Search for the cell housing the specified text and yield its [x, y] center coordinate. 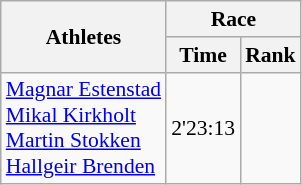
Rank [270, 55]
2'23:13 [203, 128]
Athletes [84, 36]
Magnar EstenstadMikal KirkholtMartin StokkenHallgeir Brenden [84, 128]
Time [203, 55]
Race [234, 19]
